Capture the cell that displays the provided text and extract its (X, Y) central coordinate. 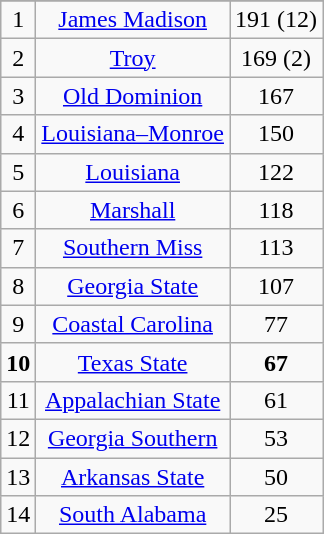
3 (18, 96)
James Madison (133, 20)
191 (12) (276, 20)
4 (18, 134)
8 (18, 286)
67 (276, 362)
118 (276, 210)
Appalachian State (133, 400)
10 (18, 362)
Louisiana (133, 172)
167 (276, 96)
113 (276, 248)
Marshall (133, 210)
Troy (133, 58)
50 (276, 477)
6 (18, 210)
14 (18, 515)
122 (276, 172)
9 (18, 324)
13 (18, 477)
1 (18, 20)
Georgia Southern (133, 438)
25 (276, 515)
Arkansas State (133, 477)
12 (18, 438)
107 (276, 286)
61 (276, 400)
11 (18, 400)
169 (2) (276, 58)
Louisiana–Monroe (133, 134)
53 (276, 438)
5 (18, 172)
150 (276, 134)
Coastal Carolina (133, 324)
7 (18, 248)
South Alabama (133, 515)
2 (18, 58)
Texas State (133, 362)
Old Dominion (133, 96)
Georgia State (133, 286)
77 (276, 324)
Southern Miss (133, 248)
